Scan for the cell matching the given text and deliver its [X, Y] coordinate at center. 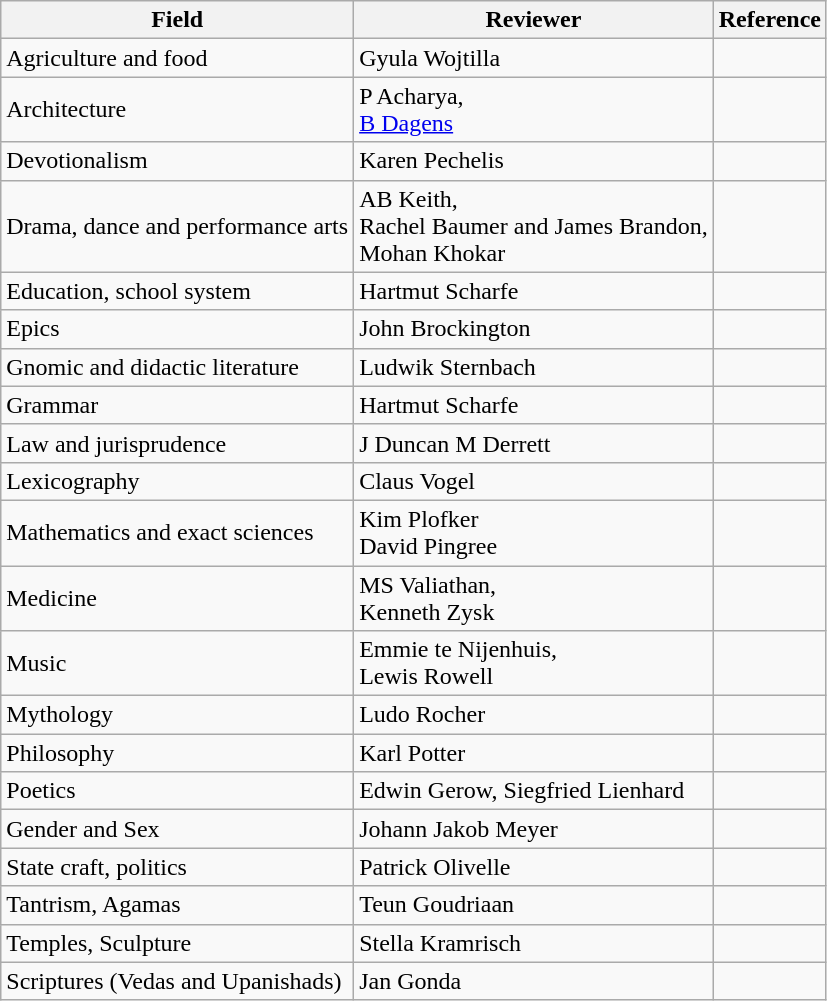
Reference [770, 20]
Field [178, 20]
Stella Kramrisch [534, 943]
Patrick Olivelle [534, 867]
Edwin Gerow, Siegfried Lienhard [534, 791]
Kim PlofkerDavid Pingree [534, 532]
Architecture [178, 110]
Lexicography [178, 481]
Education, school system [178, 291]
Philosophy [178, 753]
Scriptures (Vedas and Upanishads) [178, 981]
Gender and Sex [178, 829]
J Duncan M Derrett [534, 443]
Emmie te Nijenhuis,Lewis Rowell [534, 664]
Medicine [178, 598]
AB Keith,Rachel Baumer and James Brandon,Mohan Khokar [534, 226]
Poetics [178, 791]
Karen Pechelis [534, 161]
Claus Vogel [534, 481]
Mathematics and exact sciences [178, 532]
Reviewer [534, 20]
P Acharya,B Dagens [534, 110]
Grammar [178, 405]
Epics [178, 329]
Jan Gonda [534, 981]
Music [178, 664]
Law and jurisprudence [178, 443]
Tantrism, Agamas [178, 905]
Ludwik Sternbach [534, 367]
State craft, politics [178, 867]
Temples, Sculpture [178, 943]
Teun Goudriaan [534, 905]
Agriculture and food [178, 58]
Gnomic and didactic literature [178, 367]
Karl Potter [534, 753]
Gyula Wojtilla [534, 58]
John Brockington [534, 329]
Ludo Rocher [534, 715]
Mythology [178, 715]
Johann Jakob Meyer [534, 829]
Devotionalism [178, 161]
Drama, dance and performance arts [178, 226]
MS Valiathan,Kenneth Zysk [534, 598]
